Output the (x, y) coordinate of the center of the cell containing the given text.  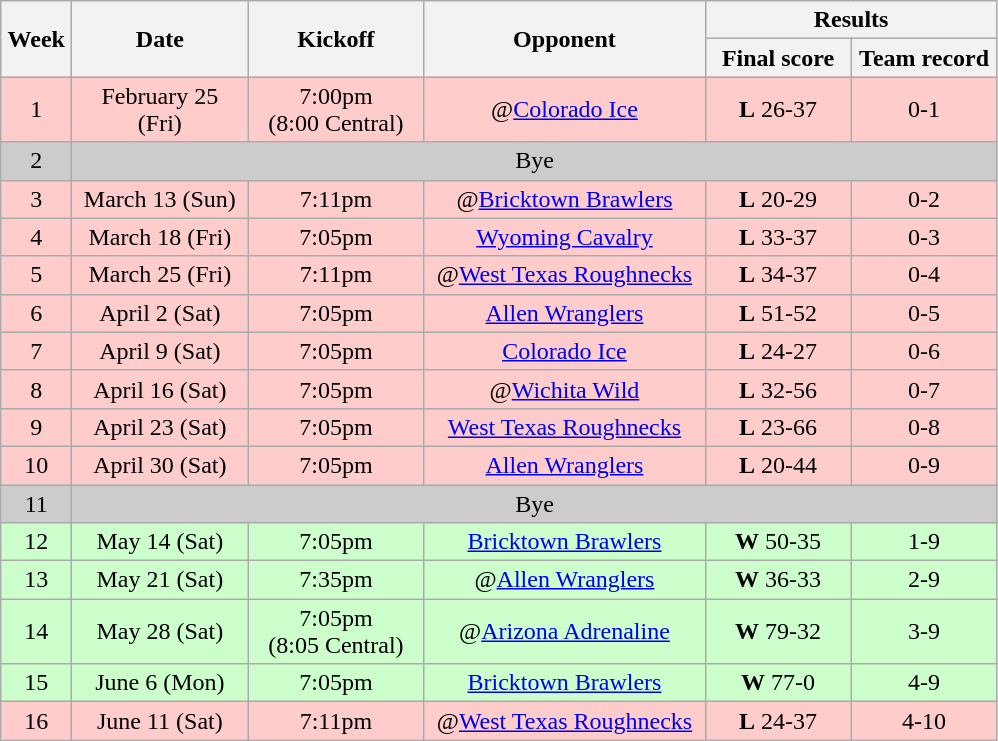
5 (36, 275)
April 9 (Sat) (160, 351)
W 79-32 (778, 632)
Colorado Ice (564, 351)
2 (36, 161)
Opponent (564, 39)
8 (36, 389)
6 (36, 313)
Week (36, 39)
W 36-33 (778, 580)
3 (36, 199)
0-3 (924, 237)
L 23-66 (778, 427)
Kickoff (336, 39)
March 25 (Fri) (160, 275)
June 6 (Mon) (160, 683)
0-6 (924, 351)
April 23 (Sat) (160, 427)
12 (36, 542)
0-7 (924, 389)
0-5 (924, 313)
0-1 (924, 110)
L 26-37 (778, 110)
May 21 (Sat) (160, 580)
0-8 (924, 427)
10 (36, 465)
@Colorado Ice (564, 110)
@Arizona Adrenaline (564, 632)
L 24-27 (778, 351)
7 (36, 351)
L 34-37 (778, 275)
May 14 (Sat) (160, 542)
W 77-0 (778, 683)
@Bricktown Brawlers (564, 199)
West Texas Roughnecks (564, 427)
Date (160, 39)
1 (36, 110)
0-2 (924, 199)
April 16 (Sat) (160, 389)
4-10 (924, 721)
April 2 (Sat) (160, 313)
February 25 (Fri) (160, 110)
4-9 (924, 683)
2-9 (924, 580)
1-9 (924, 542)
March 18 (Fri) (160, 237)
11 (36, 503)
W 50-35 (778, 542)
@Wichita Wild (564, 389)
March 13 (Sun) (160, 199)
April 30 (Sat) (160, 465)
3-9 (924, 632)
@Allen Wranglers (564, 580)
Final score (778, 58)
L 32-56 (778, 389)
L 20-44 (778, 465)
4 (36, 237)
0-4 (924, 275)
14 (36, 632)
9 (36, 427)
15 (36, 683)
Wyoming Cavalry (564, 237)
May 28 (Sat) (160, 632)
16 (36, 721)
Results (851, 20)
7:00pm(8:00 Central) (336, 110)
7:35pm (336, 580)
7:05pm(8:05 Central) (336, 632)
L 20-29 (778, 199)
June 11 (Sat) (160, 721)
L 51-52 (778, 313)
L 33-37 (778, 237)
0-9 (924, 465)
L 24-37 (778, 721)
Team record (924, 58)
13 (36, 580)
